Pinpoint the cell where the given text exists, returning its [x, y] midpoint coordinate. 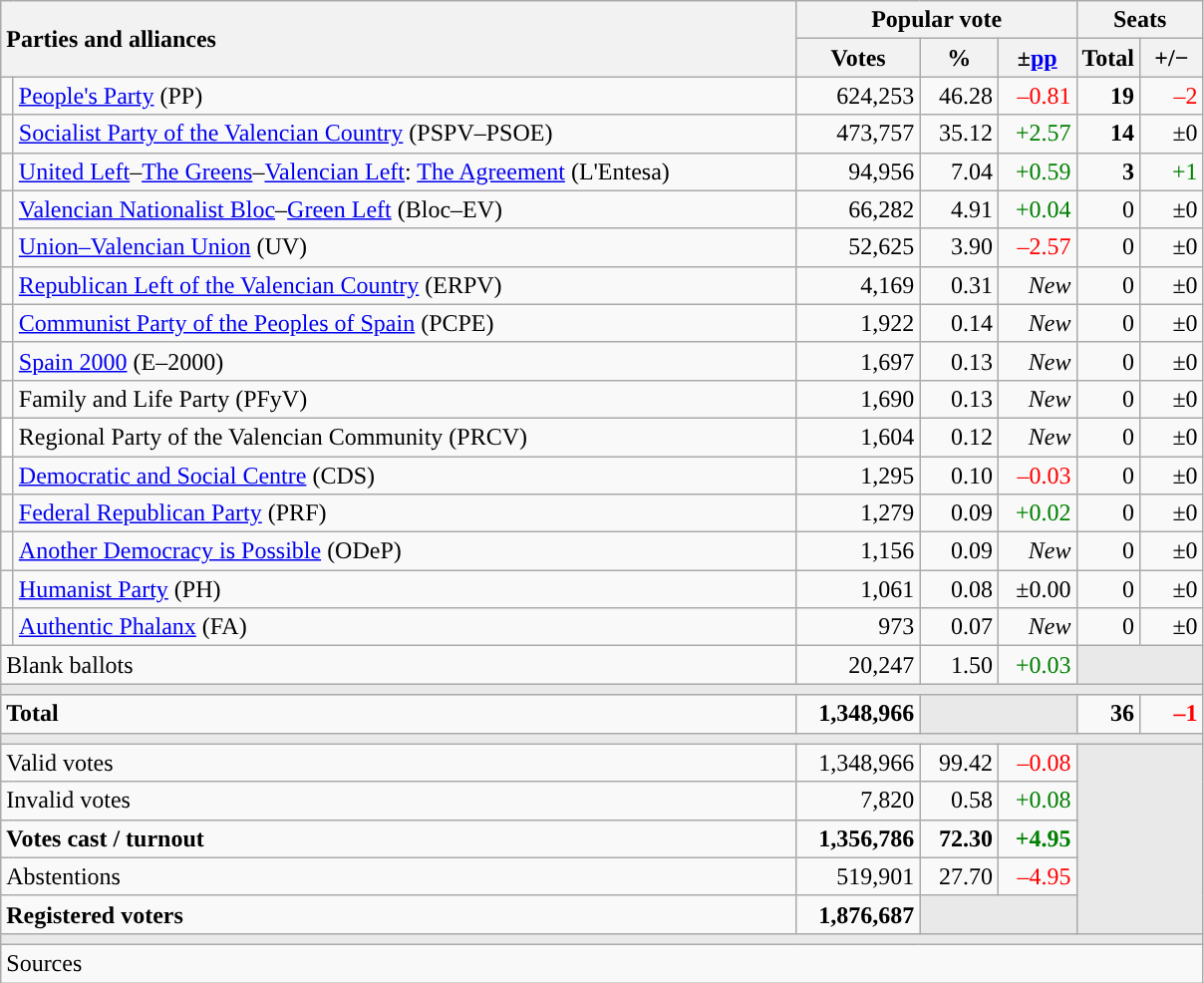
624,253 [858, 96]
Registered voters [399, 914]
19 [1108, 96]
+0.04 [1037, 209]
0.31 [959, 285]
+0.03 [1037, 665]
Humanist Party (PH) [405, 589]
Communist Party of the Peoples of Spain (PCPE) [405, 323]
Democratic and Social Centre (CDS) [405, 476]
Parties and alliances [399, 39]
Invalid votes [399, 801]
Republican Left of the Valencian Country (ERPV) [405, 285]
1,604 [858, 437]
1,876,687 [858, 914]
+4.95 [1037, 838]
66,282 [858, 209]
1,690 [858, 399]
People's Party (PP) [405, 96]
–0.81 [1037, 96]
+1 [1172, 171]
36 [1108, 714]
14 [1108, 134]
7.04 [959, 171]
Seats [1140, 20]
3.90 [959, 247]
–1 [1172, 714]
Federal Republican Party (PRF) [405, 513]
±pp [1037, 58]
72.30 [959, 838]
0.10 [959, 476]
20,247 [858, 665]
Valencian Nationalist Bloc–Green Left (Bloc–EV) [405, 209]
1,061 [858, 589]
Valid votes [399, 763]
52,625 [858, 247]
Votes cast / turnout [399, 838]
46.28 [959, 96]
Votes [858, 58]
+0.08 [1037, 801]
1,295 [858, 476]
Regional Party of the Valencian Community (PRCV) [405, 437]
–2 [1172, 96]
Family and Life Party (PFyV) [405, 399]
4.91 [959, 209]
1,356,786 [858, 838]
–0.08 [1037, 763]
Blank ballots [399, 665]
1,697 [858, 361]
0.58 [959, 801]
0.14 [959, 323]
473,757 [858, 134]
+/− [1172, 58]
1,279 [858, 513]
27.70 [959, 876]
–4.95 [1037, 876]
Socialist Party of the Valencian Country (PSPV–PSOE) [405, 134]
Spain 2000 (E–2000) [405, 361]
0.08 [959, 589]
94,956 [858, 171]
973 [858, 627]
0.12 [959, 437]
Authentic Phalanx (FA) [405, 627]
1,156 [858, 551]
% [959, 58]
Popular vote [937, 20]
Another Democracy is Possible (ODeP) [405, 551]
519,901 [858, 876]
Union–Valencian Union (UV) [405, 247]
Abstentions [399, 876]
4,169 [858, 285]
1,922 [858, 323]
99.42 [959, 763]
–0.03 [1037, 476]
0.07 [959, 627]
7,820 [858, 801]
–2.57 [1037, 247]
+0.02 [1037, 513]
±0.00 [1037, 589]
3 [1108, 171]
1.50 [959, 665]
+2.57 [1037, 134]
+0.59 [1037, 171]
United Left–The Greens–Valencian Left: The Agreement (L'Entesa) [405, 171]
35.12 [959, 134]
Sources [602, 963]
